Search for the cell housing the specified text and yield its (x, y) center coordinate. 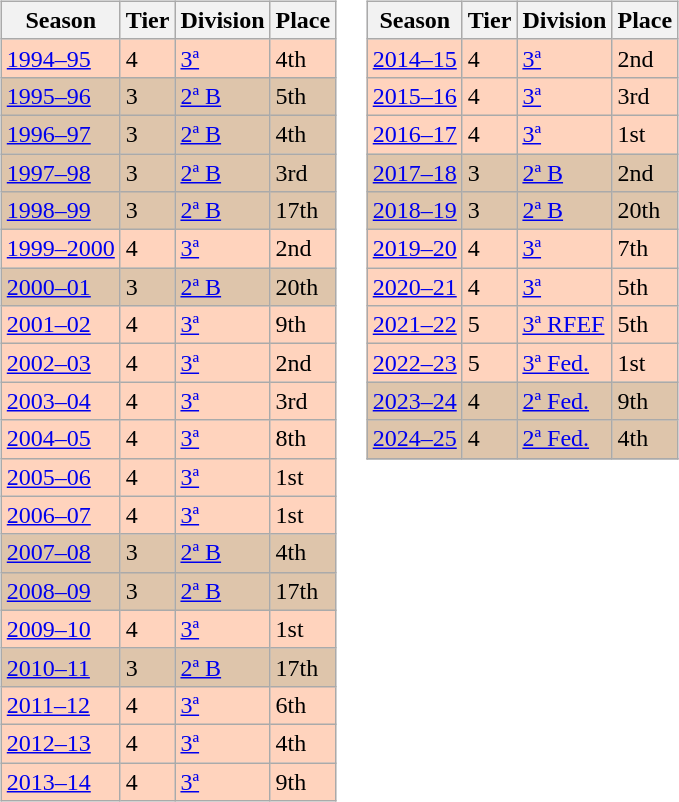
2003–04 (60, 401)
2008–09 (60, 591)
2018–19 (414, 211)
2015–16 (414, 96)
2004–05 (60, 439)
2021–22 (414, 325)
1997–98 (60, 173)
2023–24 (414, 401)
1994–95 (60, 58)
2024–25 (414, 439)
1995–96 (60, 96)
2017–18 (414, 173)
2020–21 (414, 287)
2019–20 (414, 249)
7th (645, 249)
2022–23 (414, 363)
1998–99 (60, 211)
2002–03 (60, 363)
6th (303, 705)
2007–08 (60, 553)
2014–15 (414, 58)
2000–01 (60, 287)
2009–10 (60, 629)
2013–14 (60, 781)
1999–2000 (60, 249)
2001–02 (60, 325)
2012–13 (60, 743)
3ª RFEF (564, 325)
1996–97 (60, 134)
2005–06 (60, 477)
2010–11 (60, 667)
2011–12 (60, 705)
8th (303, 439)
2006–07 (60, 515)
3ª Fed. (564, 363)
2016–17 (414, 134)
